Detect which cell encompasses the target text, then output its (X, Y) center coordinate. 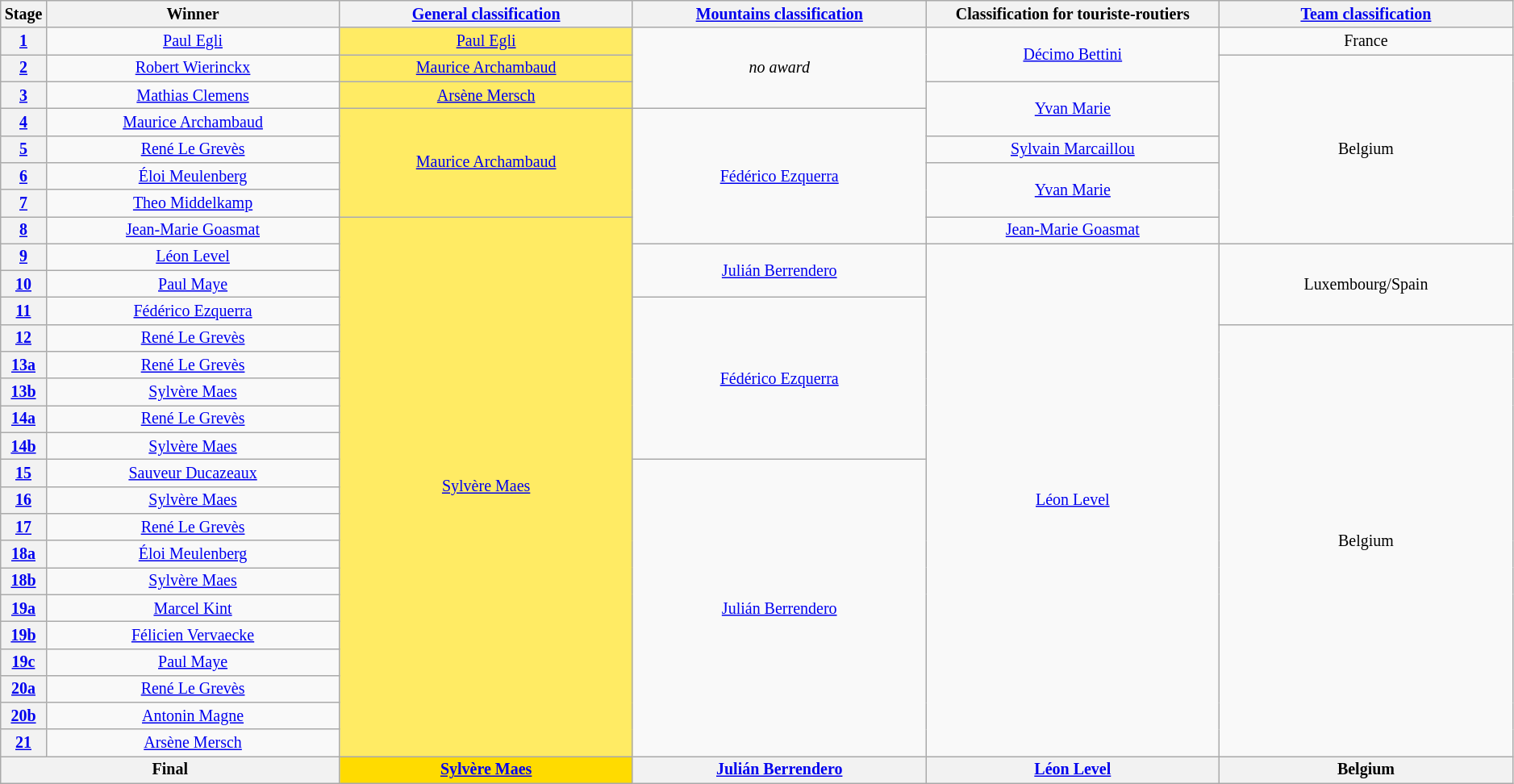
12 (24, 339)
Félicien Vervaecke (193, 636)
5 (24, 148)
Mathias Clemens (193, 95)
6 (24, 176)
2 (24, 68)
17 (24, 528)
Sylvain Marcaillou (1073, 148)
15 (24, 473)
8 (24, 231)
Stage (24, 15)
Team classification (1366, 15)
Luxembourg/Spain (1366, 284)
Marcel Kint (193, 608)
Classification for touriste-routiers (1073, 15)
19a (24, 608)
Mountains classification (779, 15)
18a (24, 553)
21 (24, 744)
19c (24, 661)
20b (24, 716)
14b (24, 447)
14a (24, 419)
18b (24, 581)
Décimo Bettini (1073, 55)
1 (24, 42)
7 (24, 203)
19b (24, 636)
Winner (193, 15)
Theo Middelkamp (193, 203)
9 (24, 256)
Final (170, 769)
3 (24, 95)
20a (24, 689)
10 (24, 284)
Robert Wierinckx (193, 68)
General classification (486, 15)
Antonin Magne (193, 716)
16 (24, 500)
11 (24, 311)
no award (779, 69)
4 (24, 123)
France (1366, 42)
13b (24, 392)
13a (24, 365)
Sauveur Ducazeaux (193, 473)
